Return (x, y) of the center of cell containing provided text 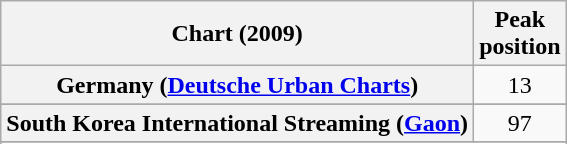
South Korea International Streaming (Gaon) (238, 123)
97 (520, 123)
Peakposition (520, 34)
Chart (2009) (238, 34)
13 (520, 85)
Germany (Deutsche Urban Charts) (238, 85)
